Pinpoint the cell where the given text exists, returning its (X, Y) midpoint coordinate. 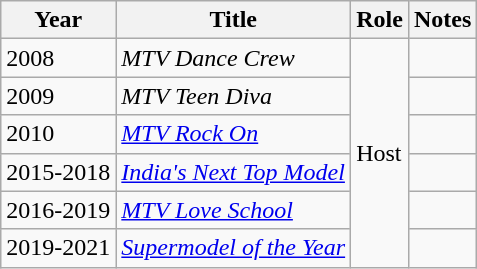
Host (380, 153)
2008 (58, 58)
Supermodel of the Year (234, 248)
2009 (58, 96)
MTV Dance Crew (234, 58)
2019-2021 (58, 248)
2010 (58, 134)
Notes (442, 20)
India's Next Top Model (234, 172)
Role (380, 20)
Title (234, 20)
2016-2019 (58, 210)
Year (58, 20)
MTV Rock On (234, 134)
MTV Teen Diva (234, 96)
MTV Love School (234, 210)
2015-2018 (58, 172)
